For the text-containing cell, return its midpoint in [x, y] coordinate format. 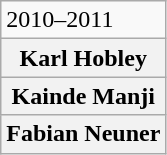
Kainde Manji [84, 96]
2010–2011 [84, 20]
Fabian Neuner [84, 134]
Karl Hobley [84, 58]
